Find where the given text appears and provide that cell's center as [x, y] coordinate. 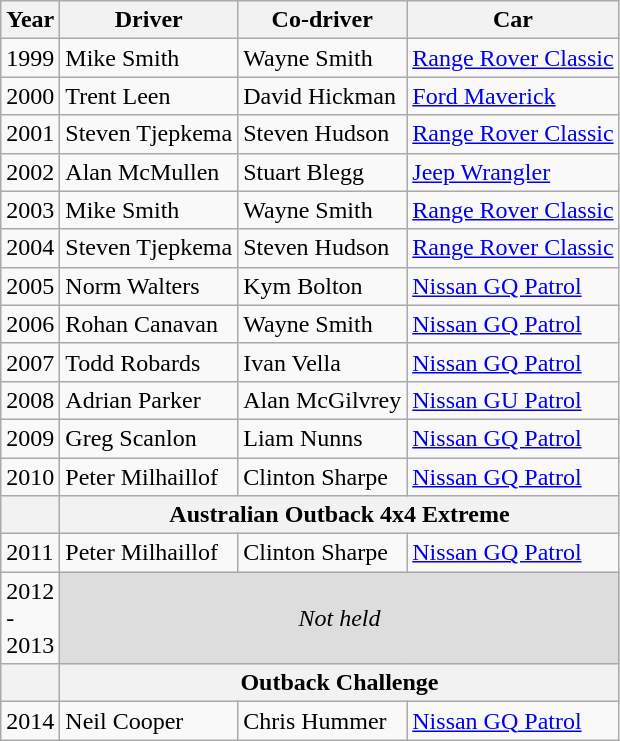
Stuart Blegg [322, 172]
Greg Scanlon [149, 438]
Co-driver [322, 20]
Adrian Parker [149, 400]
2008 [30, 400]
2007 [30, 362]
Alan McGilvrey [322, 400]
Car [513, 20]
Kym Bolton [322, 286]
2014 [30, 721]
2005 [30, 286]
David Hickman [322, 96]
2003 [30, 210]
2012-2013 [30, 618]
Alan McMullen [149, 172]
Outback Challenge [340, 683]
2006 [30, 324]
2000 [30, 96]
Todd Robards [149, 362]
Liam Nunns [322, 438]
2011 [30, 553]
2010 [30, 477]
2009 [30, 438]
Ivan Vella [322, 362]
Neil Cooper [149, 721]
Rohan Canavan [149, 324]
Chris Hummer [322, 721]
Not held [340, 618]
2001 [30, 134]
Norm Walters [149, 286]
1999 [30, 58]
Driver [149, 20]
Australian Outback 4x4 Extreme [340, 515]
2002 [30, 172]
2004 [30, 248]
Year [30, 20]
Trent Leen [149, 96]
Ford Maverick [513, 96]
Jeep Wrangler [513, 172]
Nissan GU Patrol [513, 400]
